Locate the cell with the specified text and output its [x, y] center coordinate. 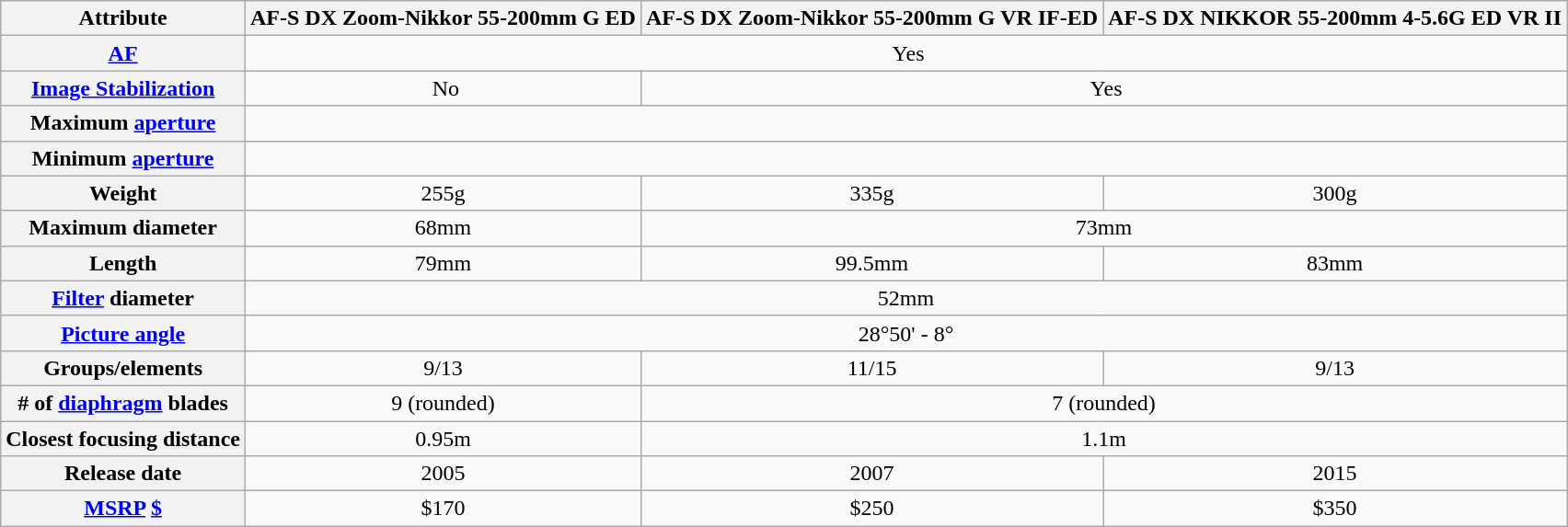
Closest focusing distance [123, 439]
11/15 [871, 368]
9 (rounded) [443, 403]
68mm [443, 228]
99.5mm [871, 263]
Maximum diameter [123, 228]
$170 [443, 509]
AF-S DX Zoom-Nikkor 55-200mm G ED [443, 18]
255g [443, 193]
300g [1335, 193]
0.95m [443, 439]
Image Stabilization [123, 88]
Release date [123, 474]
52mm [905, 298]
MSRP $ [123, 509]
Maximum aperture [123, 123]
Length [123, 263]
83mm [1335, 263]
73mm [1103, 228]
2015 [1335, 474]
Groups/elements [123, 368]
28°50' - 8° [905, 333]
No [443, 88]
1.1m [1103, 439]
AF [123, 53]
Picture angle [123, 333]
AF-S DX NIKKOR 55-200mm 4-5.6G ED VR II [1335, 18]
79mm [443, 263]
Minimum aperture [123, 158]
335g [871, 193]
2007 [871, 474]
# of diaphragm blades [123, 403]
Filter diameter [123, 298]
AF-S DX Zoom-Nikkor 55-200mm G VR IF-ED [871, 18]
Weight [123, 193]
$350 [1335, 509]
7 (rounded) [1103, 403]
$250 [871, 509]
2005 [443, 474]
Attribute [123, 18]
